Detect which cell encompasses the target text, then output its (X, Y) center coordinate. 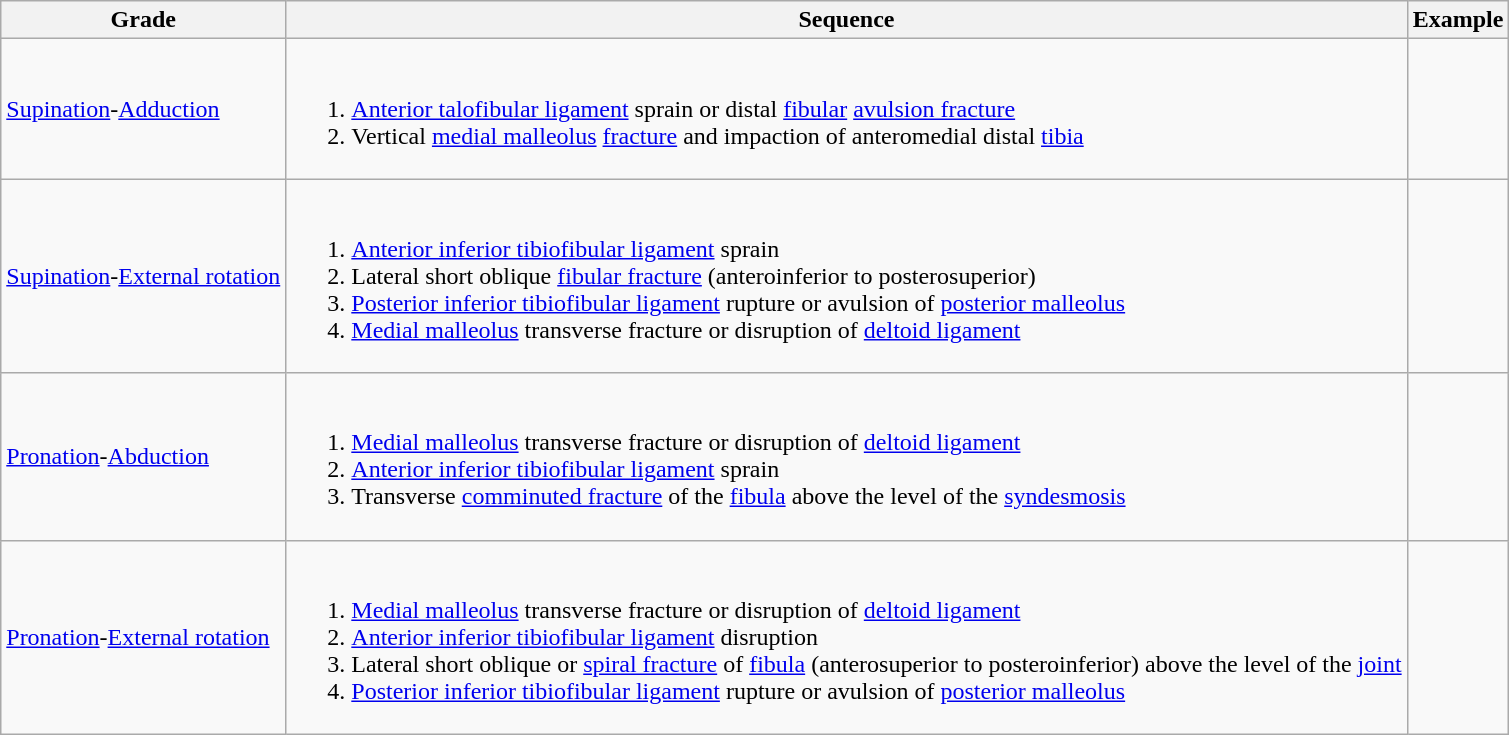
Pronation-External rotation (144, 637)
Supination-Adduction (144, 109)
Grade (144, 20)
Supination-External rotation (144, 276)
Sequence (846, 20)
Example (1458, 20)
Pronation-Abduction (144, 456)
Anterior talofibular ligament sprain or distal fibular avulsion fractureVertical medial malleolus fracture and impaction of anteromedial distal tibia (846, 109)
